Output the [x, y] coordinate of the center of the cell containing the given text.  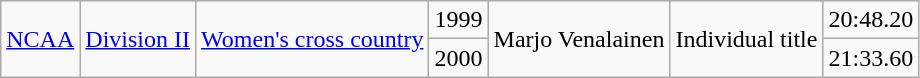
2000 [458, 58]
Individual title [746, 39]
21:33.60 [871, 58]
Division II [138, 39]
Marjo Venalainen [579, 39]
1999 [458, 20]
NCAA [40, 39]
20:48.20 [871, 20]
Women's cross country [312, 39]
